Locate the cell with the specified text and output its (X, Y) center coordinate. 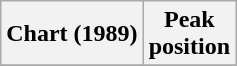
Chart (1989) (72, 34)
Peakposition (189, 34)
